Locate the cell with the specified text and output its (X, Y) center coordinate. 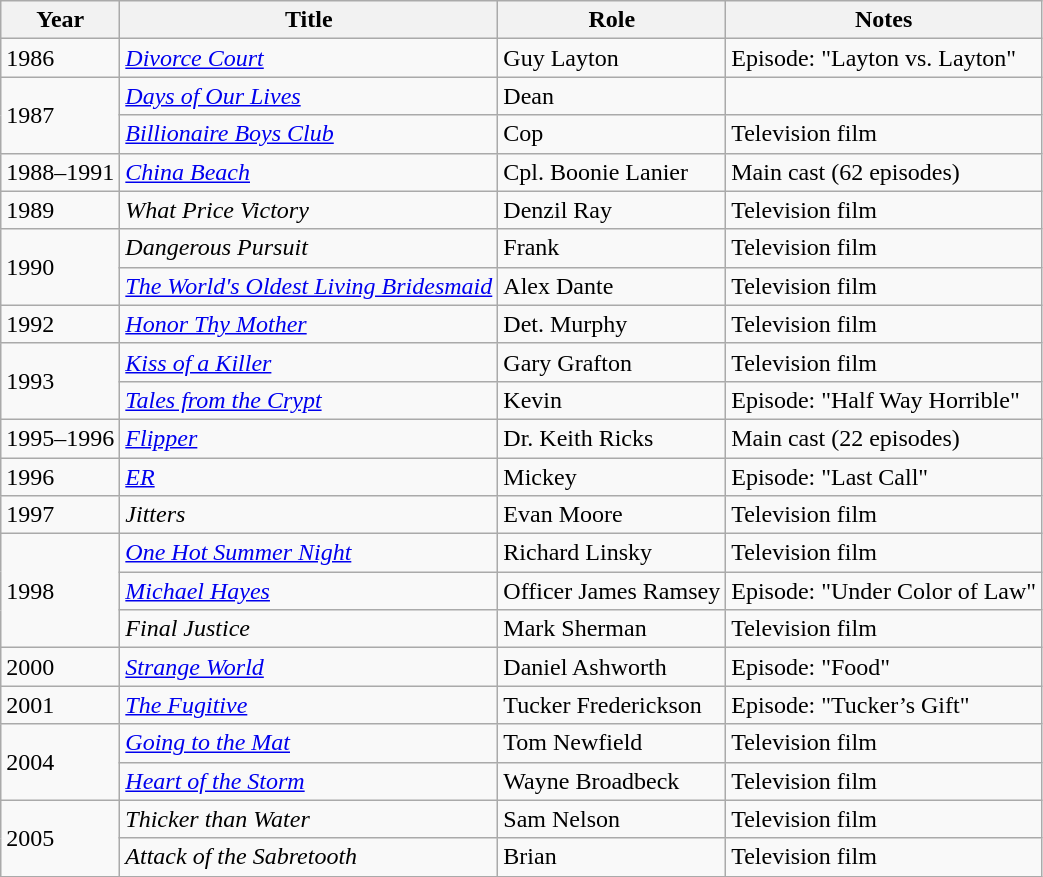
Gary Grafton (612, 362)
Episode: "Under Color of Law" (884, 591)
2004 (60, 762)
Final Justice (309, 629)
Dangerous Pursuit (309, 248)
Episode: "Food" (884, 667)
Kiss of a Killer (309, 362)
Sam Nelson (612, 819)
Days of Our Lives (309, 96)
Main cast (22 episodes) (884, 438)
Episode: "Tucker’s Gift" (884, 705)
1986 (60, 58)
What Price Victory (309, 210)
2000 (60, 667)
Denzil Ray (612, 210)
Tucker Frederickson (612, 705)
1992 (60, 324)
Kevin (612, 400)
Det. Murphy (612, 324)
China Beach (309, 172)
2005 (60, 838)
1987 (60, 115)
Dean (612, 96)
Attack of the Sabretooth (309, 857)
Episode: "Half Way Horrible" (884, 400)
Jitters (309, 515)
2001 (60, 705)
Title (309, 20)
Evan Moore (612, 515)
Tom Newfield (612, 743)
Going to the Mat (309, 743)
Heart of the Storm (309, 781)
Wayne Broadbeck (612, 781)
Strange World (309, 667)
One Hot Summer Night (309, 553)
1990 (60, 267)
Dr. Keith Ricks (612, 438)
Mark Sherman (612, 629)
Main cast (62 episodes) (884, 172)
1989 (60, 210)
Mickey (612, 477)
1995–1996 (60, 438)
Tales from the Crypt (309, 400)
Role (612, 20)
Guy Layton (612, 58)
Thicker than Water (309, 819)
Billionaire Boys Club (309, 134)
Year (60, 20)
The World's Oldest Living Bridesmaid (309, 286)
Flipper (309, 438)
1993 (60, 381)
Episode: "Layton vs. Layton" (884, 58)
ER (309, 477)
The Fugitive (309, 705)
Daniel Ashworth (612, 667)
Cpl. Boonie Lanier (612, 172)
Cop (612, 134)
Officer James Ramsey (612, 591)
1997 (60, 515)
Episode: "Last Call" (884, 477)
Notes (884, 20)
Richard Linsky (612, 553)
Honor Thy Mother (309, 324)
Alex Dante (612, 286)
1988–1991 (60, 172)
Brian (612, 857)
Divorce Court (309, 58)
Michael Hayes (309, 591)
1996 (60, 477)
Frank (612, 248)
1998 (60, 591)
